Scan for the cell matching the given text and deliver its (X, Y) coordinate at center. 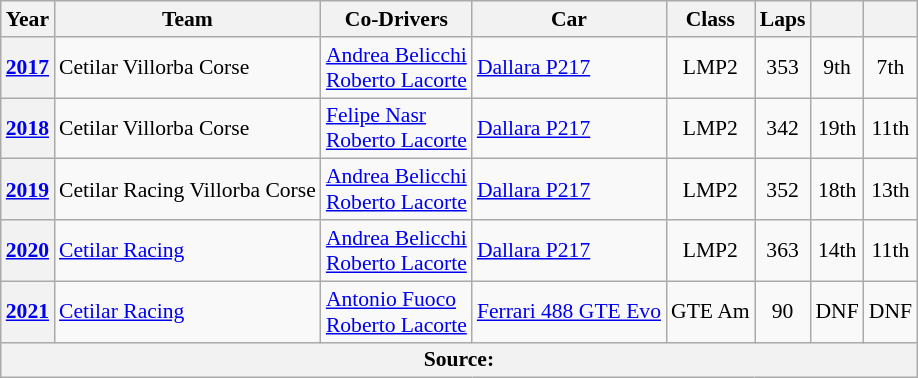
352 (783, 190)
Year (28, 19)
19th (836, 128)
14th (836, 250)
Team (188, 19)
Antonio Fuoco Roberto Lacorte (396, 312)
13th (890, 190)
342 (783, 128)
18th (836, 190)
2018 (28, 128)
2021 (28, 312)
Source: (459, 360)
Cetilar Racing Villorba Corse (188, 190)
GTE Am (710, 312)
2017 (28, 68)
Laps (783, 19)
Felipe Nasr Roberto Lacorte (396, 128)
90 (783, 312)
Ferrari 488 GTE Evo (569, 312)
363 (783, 250)
2020 (28, 250)
Co-Drivers (396, 19)
353 (783, 68)
2019 (28, 190)
9th (836, 68)
7th (890, 68)
Class (710, 19)
Car (569, 19)
